Provide the (x, y) coordinate of the cell's center where the given text is located.  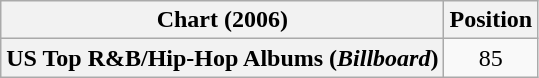
85 (491, 58)
Position (491, 20)
Chart (2006) (222, 20)
US Top R&B/Hip-Hop Albums (Billboard) (222, 58)
